Provide the [X, Y] coordinate of the cell's center where the given text is located.  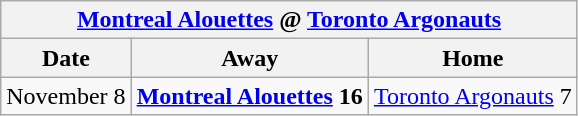
Date [66, 58]
November 8 [66, 96]
Home [472, 58]
Montreal Alouettes @ Toronto Argonauts [290, 20]
Toronto Argonauts 7 [472, 96]
Montreal Alouettes 16 [250, 96]
Away [250, 58]
